Pinpoint the cell where the given text exists, returning its [X, Y] midpoint coordinate. 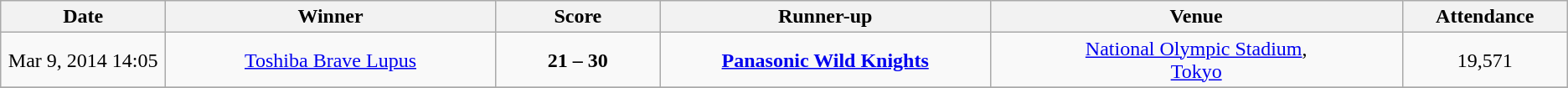
Runner-up [825, 17]
Winner [331, 17]
Venue [1196, 17]
Attendance [1484, 17]
Score [578, 17]
National Olympic Stadium,Tokyo [1196, 60]
21 – 30 [578, 60]
Mar 9, 2014 14:05 [84, 60]
Panasonic Wild Knights [825, 60]
Date [84, 17]
Toshiba Brave Lupus [331, 60]
19,571 [1484, 60]
